Identify which cell holds the provided text, then report its (X, Y) central coordinate. 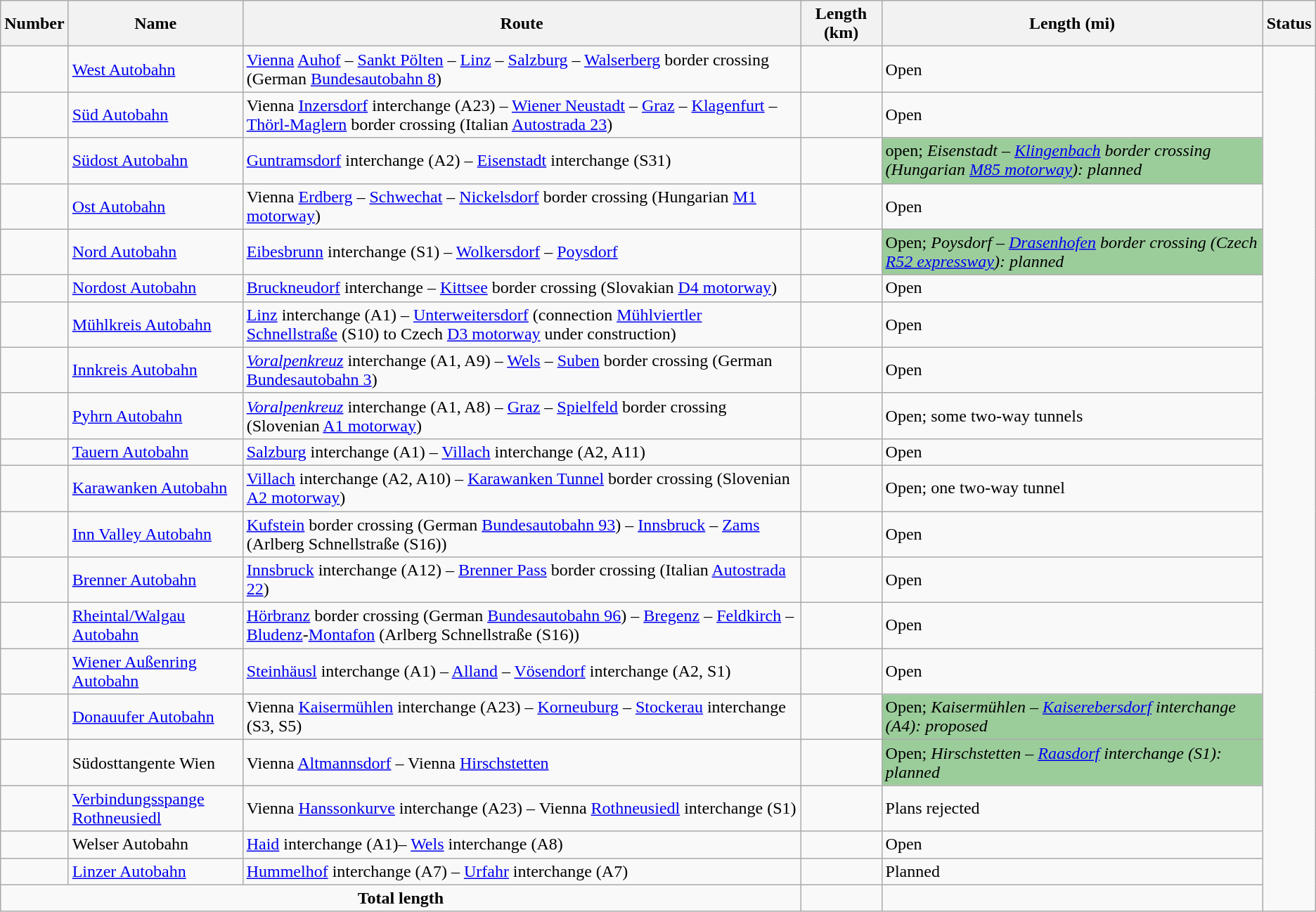
Name (155, 24)
Karawanken Autobahn (155, 488)
Villach interchange (A2, A10) – Karawanken Tunnel border crossing (Slovenian A2 motorway) (522, 488)
Vienna Erdberg – Schwechat – Nickelsdorf border crossing (Hungarian M1 motorway) (522, 207)
Number (34, 24)
Length (km) (841, 24)
Vienna Auhof – Sankt Pölten – Linz – Salzburg – Walserberg border crossing (German Bundesautobahn 8) (522, 69)
Süd Autobahn (155, 115)
VerbindungsspangeRothneusiedl (155, 808)
Hummelhof interchange (A7) – Urfahr interchange (A7) (522, 871)
Status (1289, 24)
Vienna Kaisermühlen interchange (A23) – Korneuburg – Stockerau interchange (S3, S5) (522, 717)
Hörbranz border crossing (German Bundesautobahn 96) – Bregenz – Feldkirch – Bludenz-Montafon (Arlberg Schnellstraße (S16)) (522, 625)
Vienna Hanssonkurve interchange (A23) – Vienna Rothneusiedl interchange (S1) (522, 808)
Steinhäusl interchange (A1) – Alland – Vösendorf interchange (A2, S1) (522, 672)
Open; Kaisermühlen – Kaiserebersdorf interchange (A4): proposed (1072, 717)
Salzburg interchange (A1) – Villach interchange (A2, A11) (522, 452)
Plans rejected (1072, 808)
Bruckneudorf interchange – Kittsee border crossing (Slovakian D4 motorway) (522, 288)
Inn Valley Autobahn (155, 534)
Vienna Inzersdorf interchange (A23) – Wiener Neustadt – Graz – Klagenfurt – Thörl-Maglern border crossing (Italian Autostrada 23) (522, 115)
Innkreis Autobahn (155, 370)
Length (mi) (1072, 24)
Tauern Autobahn (155, 452)
Brenner Autobahn (155, 580)
Open; some two-way tunnels (1072, 416)
open; Eisenstadt – Klingenbach border crossing (Hungarian M85 motorway): planned (1072, 160)
Voralpenkreuz interchange (A1, A8) – Graz – Spielfeld border crossing (Slovenian A1 motorway) (522, 416)
Route (522, 24)
West Autobahn (155, 69)
Kufstein border crossing (German Bundesautobahn 93) – Innsbruck – Zams (Arlberg Schnellstraße (S16)) (522, 534)
Nord Autobahn (155, 252)
Welser Autobahn (155, 845)
Nordost Autobahn (155, 288)
Vienna Altmannsdorf – Vienna Hirschstetten (522, 763)
Eibesbrunn interchange (S1) – Wolkersdorf – Poysdorf (522, 252)
Open; Poysdorf – Drasenhofen border crossing (Czech R52 expressway): planned (1072, 252)
Südosttangente Wien (155, 763)
Rheintal/Walgau Autobahn (155, 625)
Linz interchange (A1) – Unterweitersdorf (connection Mühlviertler Schnellstraße (S10) to Czech D3 motorway under construction) (522, 325)
Open; one two-way tunnel (1072, 488)
Donauufer Autobahn (155, 717)
Total length (401, 898)
Haid interchange (A1)– Wels interchange (A8) (522, 845)
Voralpenkreuz interchange (A1, A9) – Wels – Suben border crossing (German Bundesautobahn 3) (522, 370)
Südost Autobahn (155, 160)
Linzer Autobahn (155, 871)
Planned (1072, 871)
Mühlkreis Autobahn (155, 325)
Open; Hirschstetten – Raasdorf interchange (S1): planned (1072, 763)
Innsbruck interchange (A12) – Brenner Pass border crossing (Italian Autostrada 22) (522, 580)
Ost Autobahn (155, 207)
Wiener Außenring Autobahn (155, 672)
Pyhrn Autobahn (155, 416)
Guntramsdorf interchange (A2) – Eisenstadt interchange (S31) (522, 160)
